Find where the given text appears and provide that cell's center as (x, y) coordinate. 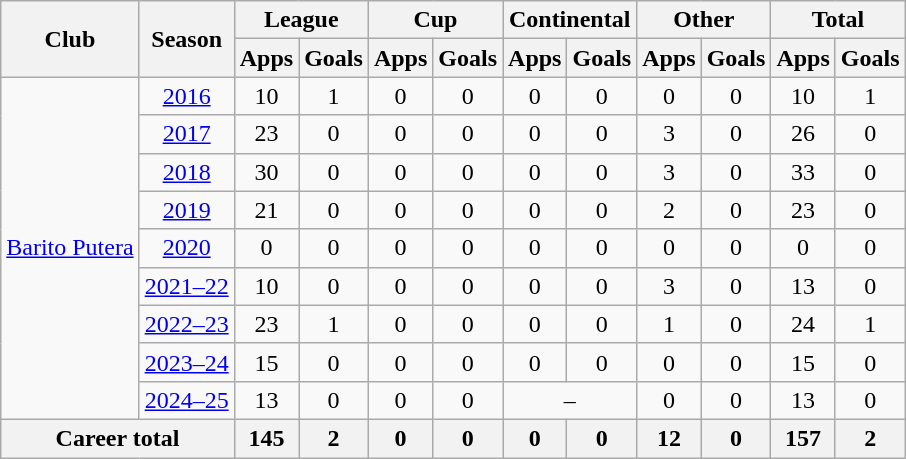
Club (70, 39)
Total (838, 20)
2021–22 (186, 286)
Continental (570, 20)
30 (266, 172)
145 (266, 438)
21 (266, 210)
Cup (435, 20)
– (570, 400)
Season (186, 39)
Career total (118, 438)
2019 (186, 210)
33 (803, 172)
2017 (186, 134)
2024–25 (186, 400)
2018 (186, 172)
12 (669, 438)
2016 (186, 96)
157 (803, 438)
24 (803, 324)
Barito Putera (70, 248)
2020 (186, 248)
26 (803, 134)
2022–23 (186, 324)
League (301, 20)
2023–24 (186, 362)
Other (704, 20)
